Return (X, Y) of the center of cell containing provided text 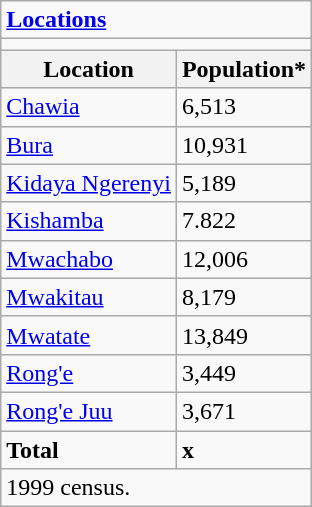
3,671 (244, 411)
Locations (156, 20)
7.822 (244, 221)
6,513 (244, 107)
13,849 (244, 335)
Kishamba (89, 221)
8,179 (244, 297)
Chawia (89, 107)
Rong'e (89, 373)
Mwachabo (89, 259)
3,449 (244, 373)
Population* (244, 69)
Total (89, 449)
12,006 (244, 259)
Kidaya Ngerenyi (89, 183)
1999 census. (156, 488)
Mwakitau (89, 297)
Bura (89, 145)
x (244, 449)
5,189 (244, 183)
Rong'e Juu (89, 411)
10,931 (244, 145)
Location (89, 69)
Mwatate (89, 335)
